Identify which cell holds the provided text, then report its [X, Y] central coordinate. 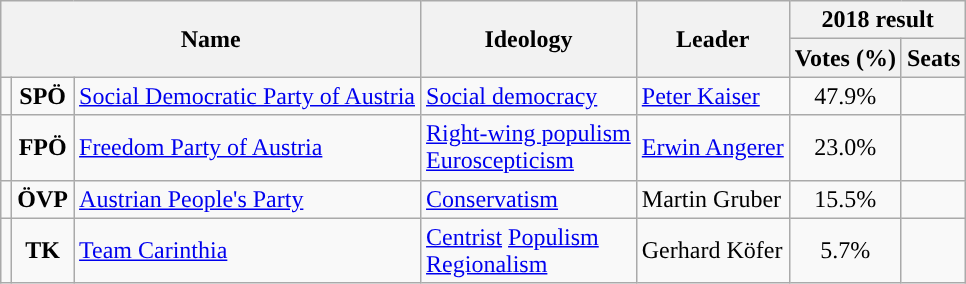
Ideology [529, 39]
TK [43, 250]
Team Carinthia [248, 250]
Martin Gruber [712, 199]
5.7% [845, 250]
15.5% [845, 199]
Leader [712, 39]
Name [211, 39]
47.9% [845, 96]
Right-wing populismEuroscepticism [529, 148]
Austrian People's Party [248, 199]
Seats [933, 58]
ÖVP [43, 199]
Votes (%) [845, 58]
Erwin Angerer [712, 148]
Conservatism [529, 199]
Social democracy [529, 96]
Peter Kaiser [712, 96]
FPÖ [43, 148]
2018 result [878, 20]
Social Democratic Party of Austria [248, 96]
Freedom Party of Austria [248, 148]
Gerhard Köfer [712, 250]
23.0% [845, 148]
SPÖ [43, 96]
Centrist PopulismRegionalism [529, 250]
